Scan for the cell matching the given text and deliver its [x, y] coordinate at center. 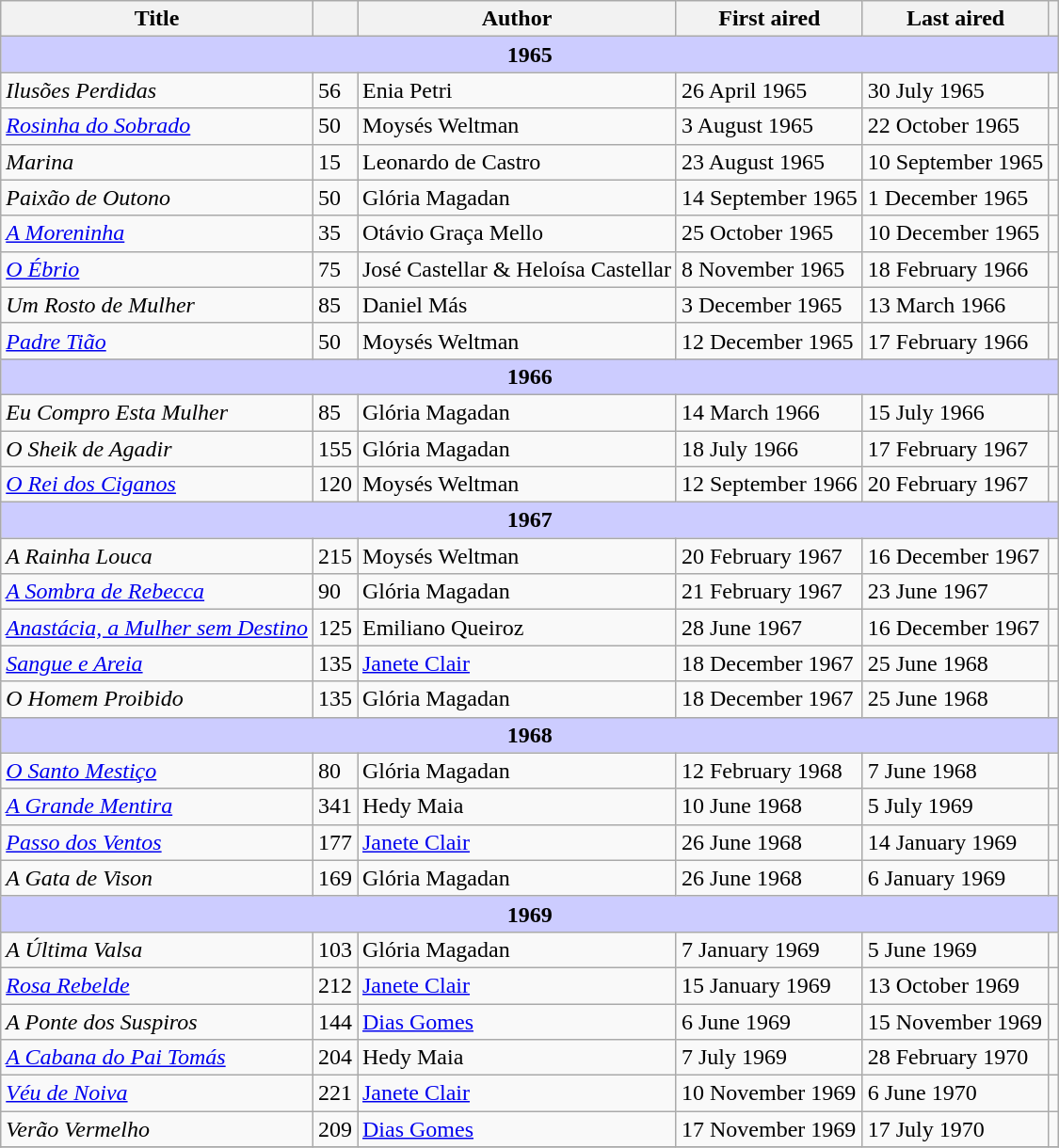
A Sombra de Rebecca [157, 592]
Title [157, 19]
Padre Tião [157, 341]
12 February 1968 [769, 771]
A Cabana do Pai Tomás [157, 1058]
28 February 1970 [955, 1058]
5 July 1969 [955, 806]
17 July 1970 [955, 1129]
6 June 1969 [769, 1021]
120 [335, 485]
Rosinha do Sobrado [157, 126]
28 June 1967 [769, 628]
A Grande Mentira [157, 806]
1969 [530, 914]
3 August 1965 [769, 126]
Eu Compro Esta Mulher [157, 412]
169 [335, 878]
21 February 1967 [769, 592]
10 June 1968 [769, 806]
O Santo Mestiço [157, 771]
17 February 1967 [955, 449]
6 June 1970 [955, 1093]
Author [518, 19]
O Sheik de Agadir [157, 449]
Marina [157, 162]
14 March 1966 [769, 412]
1 December 1965 [955, 198]
15 November 1969 [955, 1021]
Daniel Más [518, 305]
25 October 1965 [769, 233]
15 [335, 162]
Ilusões Perdidas [157, 90]
155 [335, 449]
221 [335, 1093]
215 [335, 556]
177 [335, 842]
17 February 1966 [955, 341]
1967 [530, 520]
13 October 1969 [955, 985]
7 June 1968 [955, 771]
Passo dos Ventos [157, 842]
Rosa Rebelde [157, 985]
Verão Vermelho [157, 1129]
26 April 1965 [769, 90]
Sangue e Areia [157, 663]
Véu de Noiva [157, 1093]
90 [335, 592]
341 [335, 806]
23 June 1967 [955, 592]
13 March 1966 [955, 305]
6 January 1969 [955, 878]
A Última Valsa [157, 949]
Anastácia, a Mulher sem Destino [157, 628]
Leonardo de Castro [518, 162]
O Homem Proibido [157, 699]
23 August 1965 [769, 162]
O Rei dos Ciganos [157, 485]
Emiliano Queiroz [518, 628]
15 January 1969 [769, 985]
204 [335, 1058]
7 July 1969 [769, 1058]
22 October 1965 [955, 126]
80 [335, 771]
75 [335, 269]
18 July 1966 [769, 449]
10 September 1965 [955, 162]
10 December 1965 [955, 233]
10 November 1969 [769, 1093]
30 July 1965 [955, 90]
209 [335, 1129]
O Ébrio [157, 269]
Um Rosto de Mulher [157, 305]
A Moreninha [157, 233]
Paixão de Outono [157, 198]
5 June 1969 [955, 949]
12 December 1965 [769, 341]
15 July 1966 [955, 412]
First aired [769, 19]
125 [335, 628]
18 February 1966 [955, 269]
A Rainha Louca [157, 556]
17 November 1969 [769, 1129]
212 [335, 985]
Last aired [955, 19]
A Ponte dos Suspiros [157, 1021]
A Gata de Vison [157, 878]
103 [335, 949]
56 [335, 90]
7 January 1969 [769, 949]
3 December 1965 [769, 305]
Otávio Graça Mello [518, 233]
1965 [530, 55]
12 September 1966 [769, 485]
José Castellar & Heloísa Castellar [518, 269]
8 November 1965 [769, 269]
14 September 1965 [769, 198]
1968 [530, 735]
1966 [530, 376]
144 [335, 1021]
14 January 1969 [955, 842]
35 [335, 233]
Enia Petri [518, 90]
